Detect which cell encompasses the target text, then output its [x, y] center coordinate. 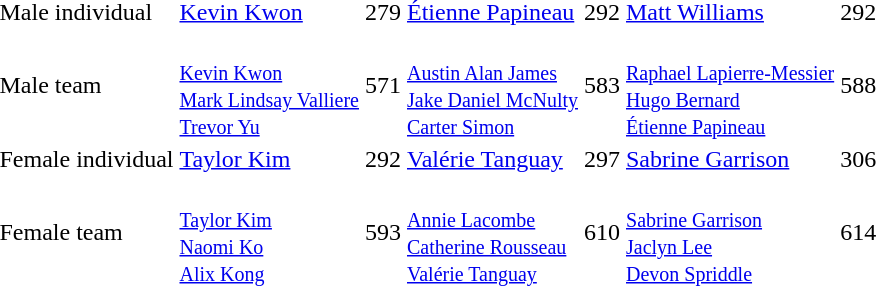
583 [602, 86]
Valérie Tanguay [493, 159]
Raphael Lapierre-MessierHugo BernardÉtienne Papineau [730, 86]
571 [384, 86]
Sabrine Garrison [730, 159]
Taylor Kim [270, 159]
Kevin KwonMark Lindsay ValliereTrevor Yu [270, 86]
297 [602, 159]
Austin Alan JamesJake Daniel McNultyCarter Simon [493, 86]
292 [384, 159]
